From the cell containing the given text, extract its center point as [X, Y] coordinate. 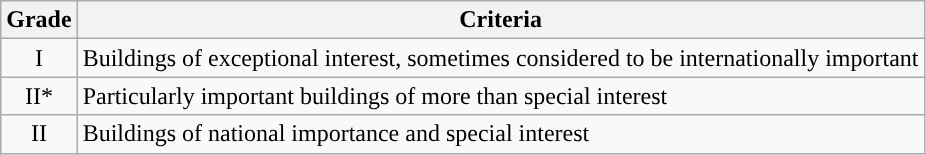
II* [39, 96]
I [39, 58]
Particularly important buildings of more than special interest [500, 96]
II [39, 134]
Buildings of exceptional interest, sometimes considered to be internationally important [500, 58]
Criteria [500, 20]
Buildings of national importance and special interest [500, 134]
Grade [39, 20]
